Search for the cell housing the specified text and yield its [x, y] center coordinate. 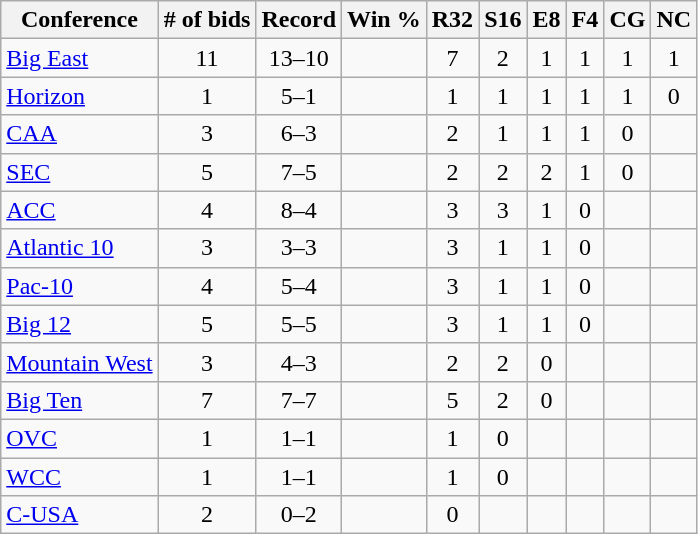
SEC [80, 172]
Big East [80, 58]
NC [674, 20]
Mountain West [80, 362]
# of bids [207, 20]
Horizon [80, 96]
Atlantic 10 [80, 248]
Record [299, 20]
E8 [546, 20]
Conference [80, 20]
C-USA [80, 515]
Big 12 [80, 324]
Pac-10 [80, 286]
6–3 [299, 134]
CAA [80, 134]
11 [207, 58]
7–5 [299, 172]
0–2 [299, 515]
ACC [80, 210]
WCC [80, 477]
4–3 [299, 362]
3–3 [299, 248]
Win % [384, 20]
5–4 [299, 286]
OVC [80, 438]
F4 [585, 20]
5–1 [299, 96]
7–7 [299, 400]
CG [628, 20]
R32 [452, 20]
Big Ten [80, 400]
13–10 [299, 58]
5–5 [299, 324]
S16 [503, 20]
8–4 [299, 210]
